Provide the [X, Y] coordinate of the cell's center where the given text is located.  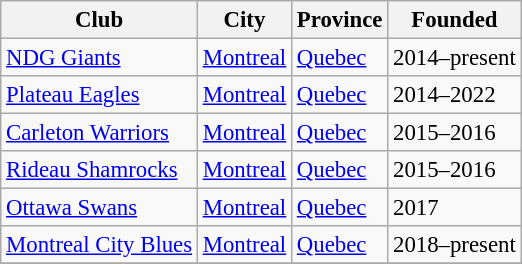
Montreal City Blues [100, 245]
City [244, 20]
Province [339, 20]
2014–2022 [454, 95]
2018–present [454, 245]
2017 [454, 208]
Ottawa Swans [100, 208]
Club [100, 20]
2014–present [454, 58]
Rideau Shamrocks [100, 170]
Founded [454, 20]
Plateau Eagles [100, 95]
Carleton Warriors [100, 133]
NDG Giants [100, 58]
